From the cell containing the given text, extract its center point as [X, Y] coordinate. 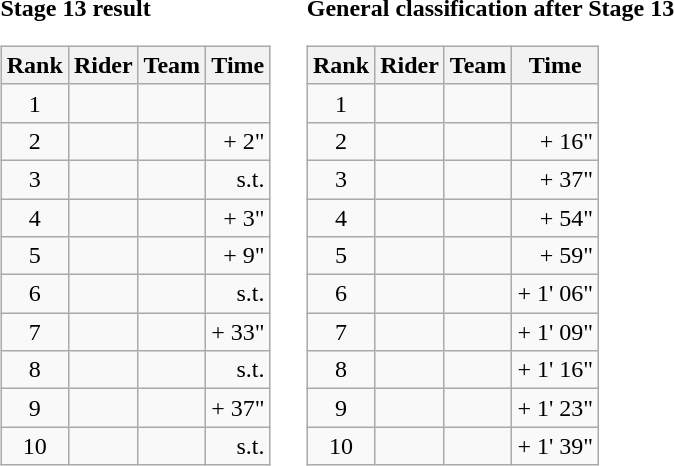
+ 1' 39" [556, 446]
+ 33" [238, 332]
+ 54" [556, 217]
+ 16" [556, 141]
+ 1' 23" [556, 408]
+ 59" [556, 256]
+ 2" [238, 141]
+ 3" [238, 217]
+ 1' 09" [556, 332]
+ 1' 06" [556, 294]
+ 1' 16" [556, 370]
+ 9" [238, 256]
